Extract the [X, Y] coordinate from the center of the cell holding the provided text.  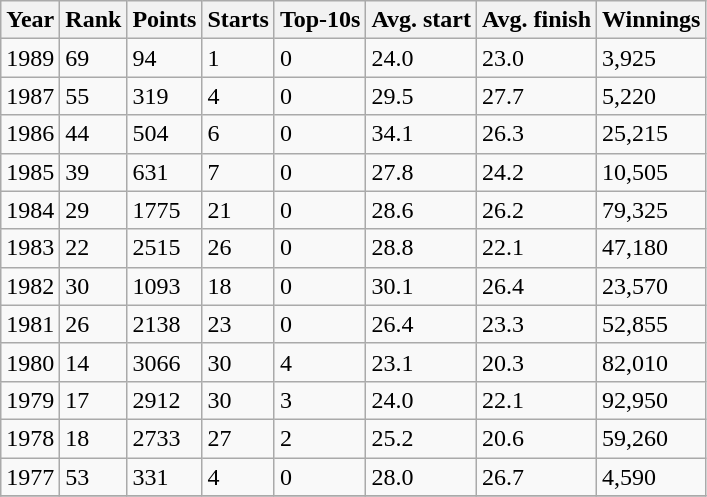
1979 [30, 400]
20.3 [537, 362]
27 [238, 438]
27.8 [422, 172]
23 [238, 324]
631 [164, 172]
52,855 [652, 324]
92,950 [652, 400]
1987 [30, 96]
82,010 [652, 362]
47,180 [652, 248]
14 [94, 362]
6 [238, 134]
504 [164, 134]
1983 [30, 248]
1981 [30, 324]
10,505 [652, 172]
39 [94, 172]
331 [164, 477]
28.6 [422, 210]
3 [320, 400]
3,925 [652, 58]
2 [320, 438]
4,590 [652, 477]
94 [164, 58]
26.2 [537, 210]
69 [94, 58]
1775 [164, 210]
28.0 [422, 477]
1984 [30, 210]
1977 [30, 477]
Avg. start [422, 20]
24.2 [537, 172]
29 [94, 210]
319 [164, 96]
1985 [30, 172]
20.6 [537, 438]
22 [94, 248]
79,325 [652, 210]
44 [94, 134]
Points [164, 20]
1 [238, 58]
21 [238, 210]
23.1 [422, 362]
1982 [30, 286]
Year [30, 20]
2733 [164, 438]
Rank [94, 20]
53 [94, 477]
26.3 [537, 134]
1978 [30, 438]
28.8 [422, 248]
Starts [238, 20]
23.0 [537, 58]
34.1 [422, 134]
1989 [30, 58]
23.3 [537, 324]
2138 [164, 324]
23,570 [652, 286]
25,215 [652, 134]
Avg. finish [537, 20]
5,220 [652, 96]
17 [94, 400]
Winnings [652, 20]
Top-10s [320, 20]
30.1 [422, 286]
1980 [30, 362]
25.2 [422, 438]
2515 [164, 248]
59,260 [652, 438]
1986 [30, 134]
7 [238, 172]
2912 [164, 400]
3066 [164, 362]
29.5 [422, 96]
1093 [164, 286]
27.7 [537, 96]
26.7 [537, 477]
55 [94, 96]
